Scan for the cell matching the given text and deliver its [x, y] coordinate at center. 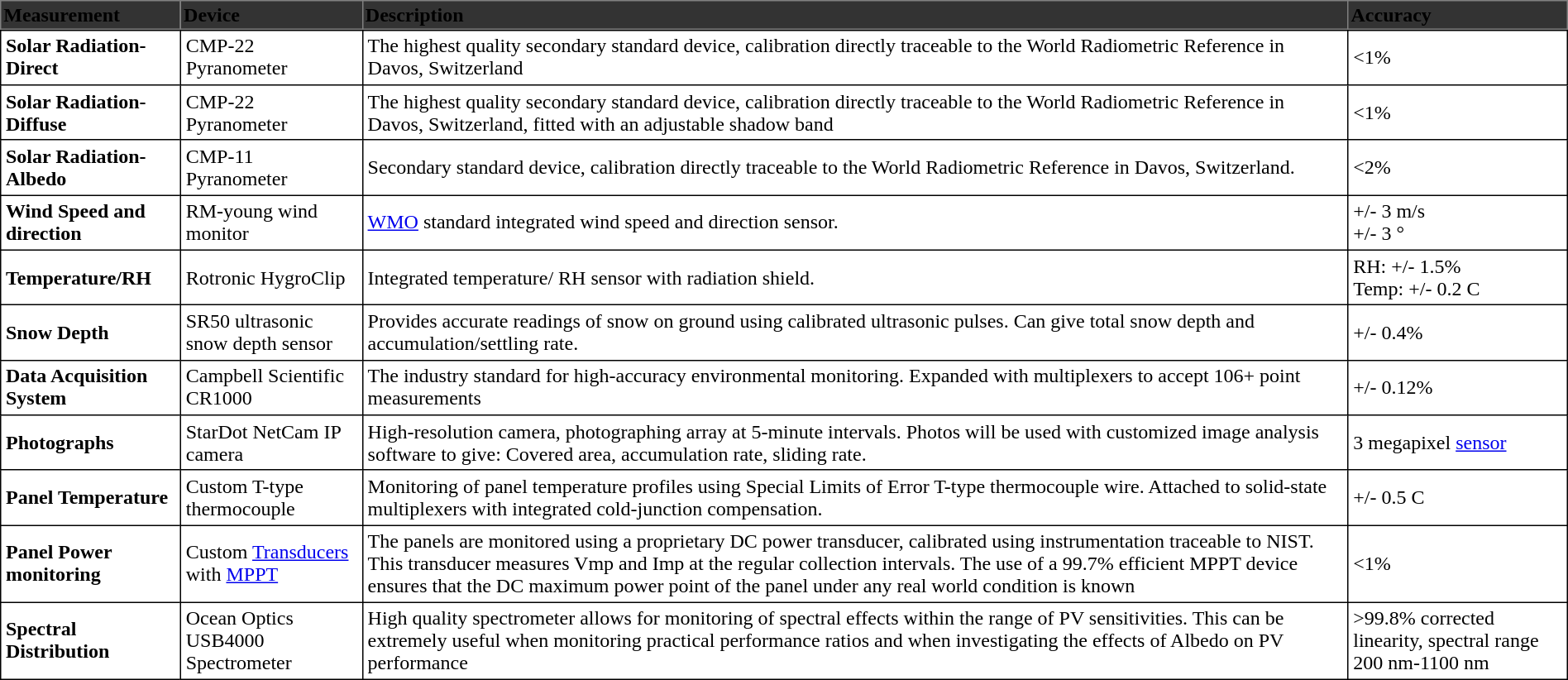
Campbell Scientific CR1000 [271, 388]
The industry standard for high-accuracy environmental monitoring. Expanded with multiplexers to accept 106+ point measurements [855, 388]
3 megapixel sensor [1457, 443]
Provides accurate readings of snow on ground using calibrated ultrasonic pulses. Can give total snow depth and accumulation/settling rate. [855, 333]
+/- 0.12% [1457, 388]
Secondary standard device, calibration directly traceable to the World Radiometric Reference in Davos, Switzerland. [855, 168]
+/- 0.5 C [1457, 498]
<2% [1457, 168]
The highest quality secondary standard device, calibration directly traceable to the World Radiometric Reference in Davos, Switzerland [855, 58]
Custom Transducers with MPPT [271, 564]
Device [271, 15]
Panel Power monitoring [90, 564]
RM-young wind monitor [271, 223]
StarDot NetCam IP camera [271, 443]
+/- 3 m/s+/- 3 ° [1457, 223]
Rotronic HygroClip [271, 278]
>99.8% corrected linearity, spectral range 200 nm-1100 nm [1457, 642]
Solar Radiation-Diffuse [90, 113]
Spectral Distribution [90, 642]
Data Acquisition System [90, 388]
Accuracy [1457, 15]
Solar Radiation-Albedo [90, 168]
CMP-11 Pyranometer [271, 168]
WMO standard integrated wind speed and direction sensor. [855, 223]
Custom T-type thermocouple [271, 498]
RH: +/- 1.5%Temp: +/- 0.2 C [1457, 278]
Panel Temperature [90, 498]
Temperature/RH [90, 278]
Ocean Optics USB4000 Spectrometer [271, 642]
Wind Speed and direction [90, 223]
Solar Radiation-Direct [90, 58]
Measurement [90, 15]
Description [855, 15]
Photographs [90, 443]
SR50 ultrasonic snow depth sensor [271, 333]
Integrated temperature/ RH sensor with radiation shield. [855, 278]
+/- 0.4% [1457, 333]
Snow Depth [90, 333]
